Capture the cell that displays the provided text and extract its [x, y] central coordinate. 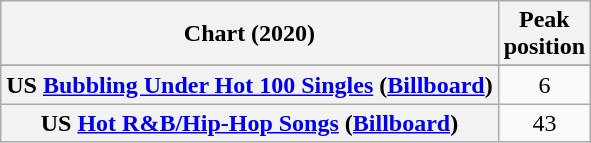
Chart (2020) [250, 34]
US Hot R&B/Hip-Hop Songs (Billboard) [250, 123]
43 [544, 123]
Peakposition [544, 34]
US Bubbling Under Hot 100 Singles (Billboard) [250, 85]
6 [544, 85]
